Provide the (x, y) coordinate of the cell's center where the given text is located.  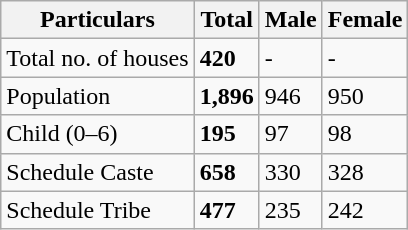
Total (226, 20)
Schedule Caste (98, 172)
195 (226, 134)
Male (290, 20)
235 (290, 210)
97 (290, 134)
Female (365, 20)
Schedule Tribe (98, 210)
946 (290, 96)
950 (365, 96)
Total no. of houses (98, 58)
242 (365, 210)
328 (365, 172)
658 (226, 172)
Child (0–6) (98, 134)
98 (365, 134)
1,896 (226, 96)
330 (290, 172)
Population (98, 96)
420 (226, 58)
477 (226, 210)
Particulars (98, 20)
